Provide the (X, Y) coordinate of the cell's center where the given text is located.  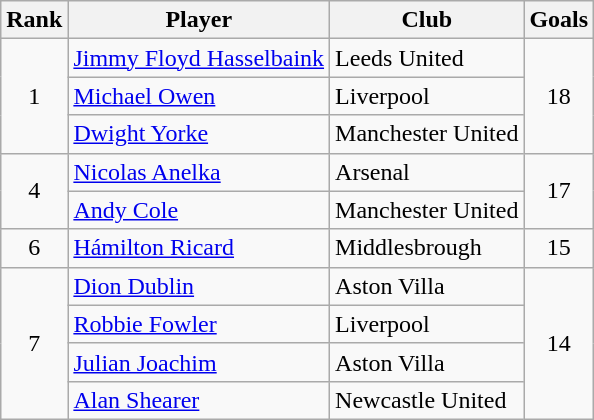
Alan Shearer (199, 400)
Newcastle United (427, 400)
6 (34, 248)
Middlesbrough (427, 248)
Andy Cole (199, 210)
Rank (34, 20)
7 (34, 343)
Jimmy Floyd Hasselbaink (199, 58)
Player (199, 20)
14 (559, 343)
Julian Joachim (199, 362)
Club (427, 20)
Goals (559, 20)
Leeds United (427, 58)
Robbie Fowler (199, 324)
Dion Dublin (199, 286)
Nicolas Anelka (199, 172)
1 (34, 96)
Dwight Yorke (199, 134)
18 (559, 96)
17 (559, 191)
Michael Owen (199, 96)
4 (34, 191)
15 (559, 248)
Hámilton Ricard (199, 248)
Arsenal (427, 172)
